Detect which cell encompasses the target text, then output its (x, y) center coordinate. 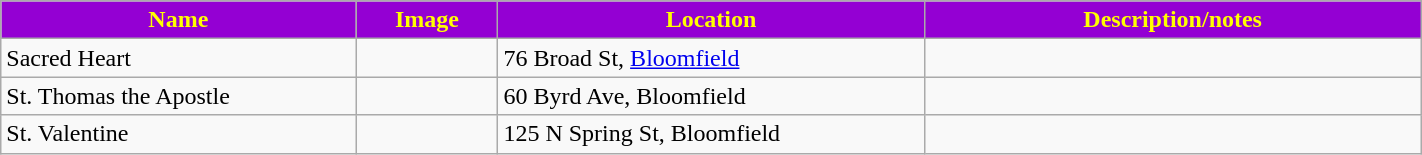
Description/notes (1172, 20)
125 N Spring St, Bloomfield (711, 134)
Name (178, 20)
St. Valentine (178, 134)
Sacred Heart (178, 58)
60 Byrd Ave, Bloomfield (711, 96)
Location (711, 20)
76 Broad St, Bloomfield (711, 58)
St. Thomas the Apostle (178, 96)
Image (427, 20)
